Provide the (X, Y) coordinate of the cell's center where the given text is located.  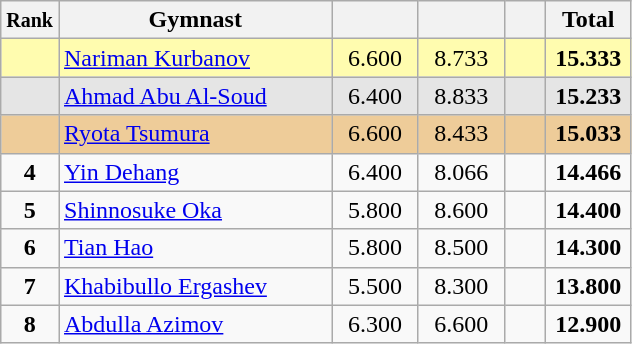
15.233 (588, 96)
8.500 (461, 248)
14.300 (588, 248)
14.466 (588, 172)
8.300 (461, 286)
12.900 (588, 324)
8 (30, 324)
Shinnosuke Oka (195, 210)
15.033 (588, 134)
6 (30, 248)
15.333 (588, 58)
5.500 (375, 286)
Nariman Kurbanov (195, 58)
4 (30, 172)
8.833 (461, 96)
Ahmad Abu Al-Soud (195, 96)
8.066 (461, 172)
Khabibullo Ergashev (195, 286)
Tian Hao (195, 248)
Total (588, 20)
Abdulla Azimov (195, 324)
Gymnast (195, 20)
7 (30, 286)
8.733 (461, 58)
Yin Dehang (195, 172)
8.433 (461, 134)
8.600 (461, 210)
14.400 (588, 210)
Ryota Tsumura (195, 134)
6.300 (375, 324)
Rank (30, 20)
13.800 (588, 286)
5 (30, 210)
